Return the (x, y) coordinate for the center point of the cell that contains the specified text.  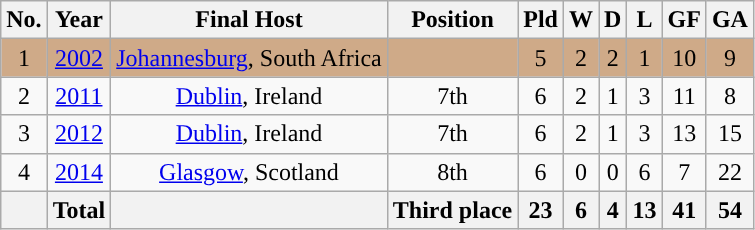
10 (684, 58)
8th (452, 172)
Johannesburg, South Africa (250, 58)
Total (79, 210)
9 (730, 58)
2012 (79, 134)
22 (730, 172)
Position (452, 20)
Third place (452, 210)
No. (24, 20)
54 (730, 210)
5 (541, 58)
2014 (79, 172)
GA (730, 20)
Year (79, 20)
W (580, 20)
Final Host (250, 20)
7 (684, 172)
2011 (79, 96)
L (644, 20)
Pld (541, 20)
23 (541, 210)
GF (684, 20)
Glasgow, Scotland (250, 172)
2002 (79, 58)
41 (684, 210)
15 (730, 134)
11 (684, 96)
D (613, 20)
8 (730, 96)
